Output the [X, Y] coordinate of the center of the cell containing the given text.  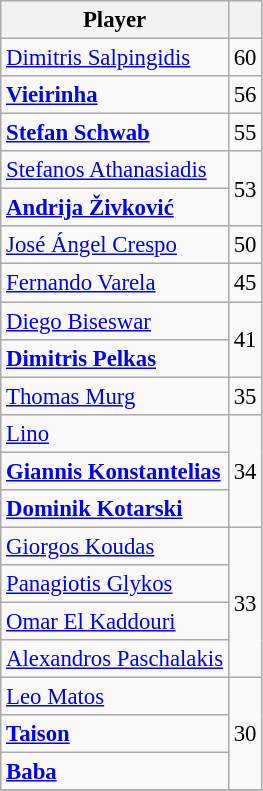
Baba [115, 772]
35 [244, 396]
Stefan Schwab [115, 133]
30 [244, 734]
Dominik Kotarski [115, 509]
33 [244, 602]
Leo Matos [115, 697]
Dimitris Pelkas [115, 358]
Alexandros Paschalakis [115, 659]
Panagiotis Glykos [115, 584]
Omar El Kaddouri [115, 621]
Fernando Varela [115, 283]
Taison [115, 734]
Dimitris Salpingidis [115, 58]
Andrija Živković [115, 208]
50 [244, 245]
Player [115, 20]
56 [244, 95]
34 [244, 470]
Lino [115, 433]
41 [244, 340]
Thomas Murg [115, 396]
Giorgos Koudas [115, 546]
José Ángel Crespo [115, 245]
Diego Biseswar [115, 321]
53 [244, 188]
Giannis Konstantelias [115, 471]
Stefanos Athanasiadis [115, 170]
60 [244, 58]
Vieirinha [115, 95]
55 [244, 133]
45 [244, 283]
